Pinpoint the cell where the given text exists, returning its [X, Y] midpoint coordinate. 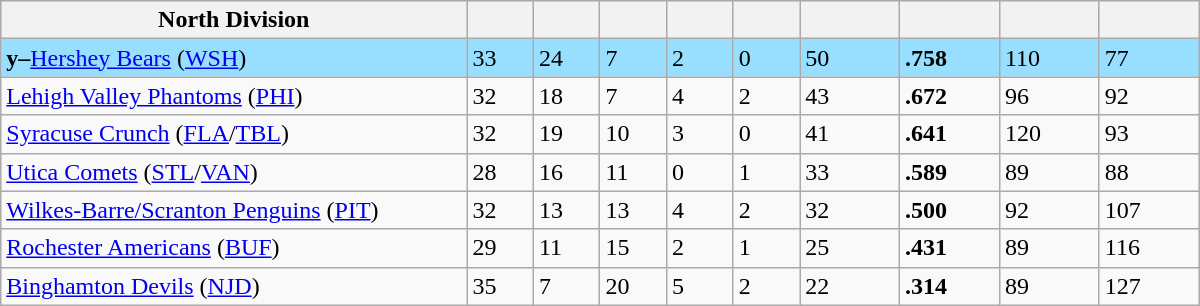
50 [850, 58]
120 [1049, 134]
5 [700, 286]
Rochester Americans (BUF) [234, 248]
Utica Comets (STL/VAN) [234, 172]
.672 [950, 96]
North Division [234, 20]
20 [634, 286]
22 [850, 286]
19 [566, 134]
.641 [950, 134]
.500 [950, 210]
Lehigh Valley Phantoms (PHI) [234, 96]
41 [850, 134]
3 [700, 134]
Wilkes-Barre/Scranton Penguins (PIT) [234, 210]
.758 [950, 58]
.431 [950, 248]
93 [1149, 134]
y–Hershey Bears (WSH) [234, 58]
29 [500, 248]
25 [850, 248]
35 [500, 286]
96 [1049, 96]
18 [566, 96]
77 [1149, 58]
.314 [950, 286]
116 [1149, 248]
15 [634, 248]
43 [850, 96]
110 [1049, 58]
24 [566, 58]
127 [1149, 286]
107 [1149, 210]
88 [1149, 172]
16 [566, 172]
.589 [950, 172]
28 [500, 172]
10 [634, 134]
Binghamton Devils (NJD) [234, 286]
Syracuse Crunch (FLA/TBL) [234, 134]
